From the cell containing the given text, extract its center point as (X, Y) coordinate. 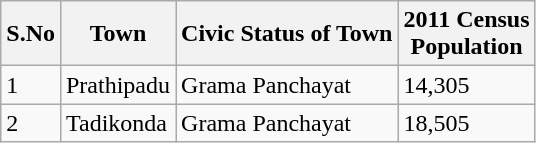
14,305 (466, 85)
Tadikonda (118, 123)
2 (31, 123)
S.No (31, 34)
Prathipadu (118, 85)
2011 CensusPopulation (466, 34)
Civic Status of Town (287, 34)
18,505 (466, 123)
Town (118, 34)
1 (31, 85)
